Provide the [X, Y] coordinate of the cell's center where the given text is located.  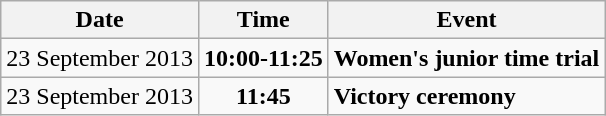
Women's junior time trial [466, 58]
10:00-11:25 [263, 58]
Event [466, 20]
Victory ceremony [466, 96]
Date [100, 20]
11:45 [263, 96]
Time [263, 20]
